Extract the [X, Y] coordinate from the center of the cell holding the provided text.  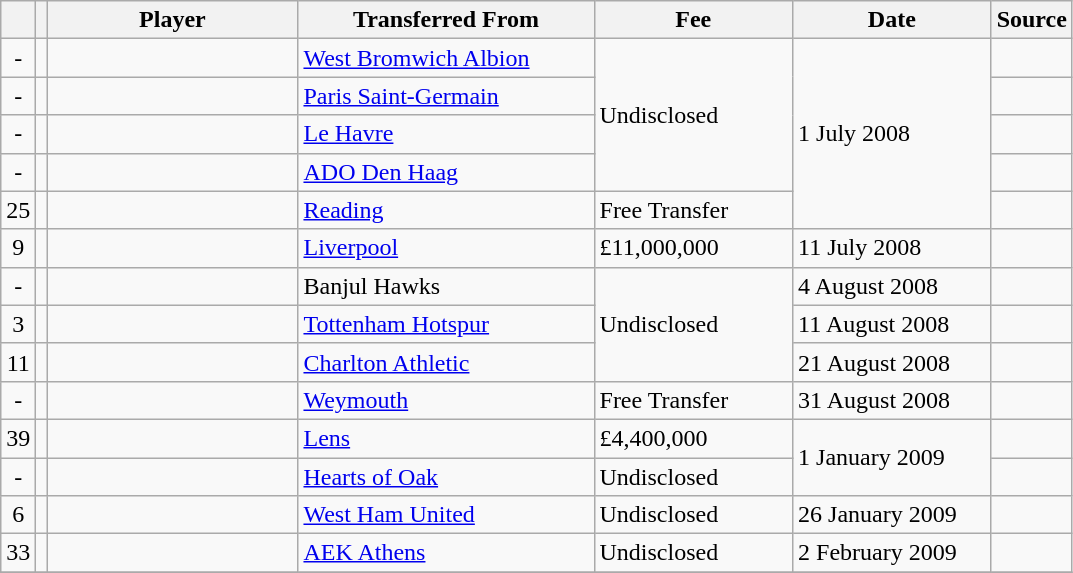
Reading [446, 210]
1 July 2008 [892, 134]
ADO Den Haag [446, 172]
11 July 2008 [892, 248]
39 [18, 438]
Hearts of Oak [446, 477]
£4,400,000 [694, 438]
Liverpool [446, 248]
Fee [694, 20]
2 February 2009 [892, 553]
25 [18, 210]
Tottenham Hotspur [446, 324]
4 August 2008 [892, 286]
1 January 2009 [892, 457]
Le Havre [446, 134]
9 [18, 248]
Player [172, 20]
Weymouth [446, 400]
26 January 2009 [892, 515]
£11,000,000 [694, 248]
3 [18, 324]
Date [892, 20]
31 August 2008 [892, 400]
Lens [446, 438]
6 [18, 515]
11 [18, 362]
11 August 2008 [892, 324]
West Ham United [446, 515]
33 [18, 553]
Banjul Hawks [446, 286]
AEK Athens [446, 553]
Transferred From [446, 20]
Charlton Athletic [446, 362]
Paris Saint-Germain [446, 96]
21 August 2008 [892, 362]
West Bromwich Albion [446, 58]
Source [1032, 20]
